Determine the [X, Y] coordinate at the center of the cell enclosing the given text.  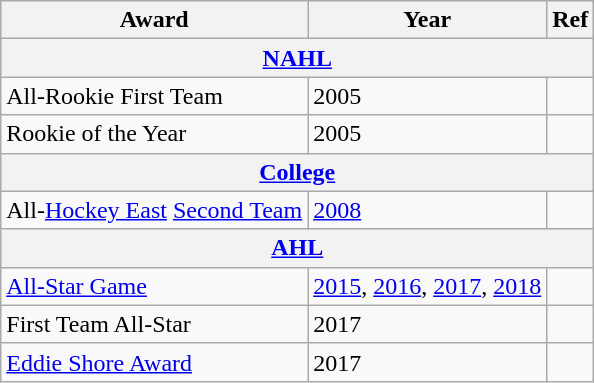
Ref [570, 20]
2015, 2016, 2017, 2018 [428, 286]
College [298, 172]
Eddie Shore Award [154, 362]
All-Rookie First Team [154, 96]
All-Star Game [154, 286]
Year [428, 20]
2008 [428, 210]
NAHL [298, 58]
Award [154, 20]
AHL [298, 248]
Rookie of the Year [154, 134]
All-Hockey East Second Team [154, 210]
First Team All-Star [154, 324]
